Output the (X, Y) coordinate of the center of the cell containing the given text.  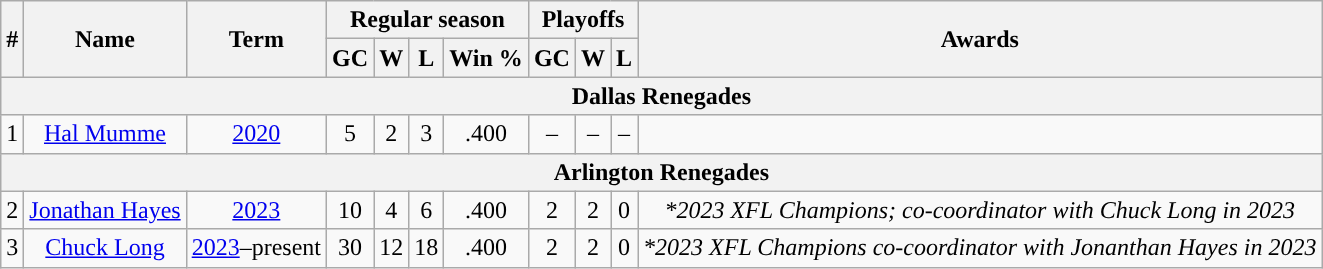
2020 (256, 134)
# (12, 39)
*2023 XFL Champions co-coordinator with Jonanthan Hayes in 2023 (980, 248)
30 (350, 248)
Name (105, 39)
5 (350, 134)
Dallas Renegades (662, 96)
18 (426, 248)
Playoffs (582, 20)
*2023 XFL Champions; co-coordinator with Chuck Long in 2023 (980, 210)
Term (256, 39)
Regular season (428, 20)
6 (426, 210)
2023 (256, 210)
4 (392, 210)
1 (12, 134)
10 (350, 210)
Arlington Renegades (662, 172)
12 (392, 248)
Awards (980, 39)
Jonathan Hayes (105, 210)
Win % (486, 58)
Chuck Long (105, 248)
Hal Mumme (105, 134)
2023–present (256, 248)
